Scan for the cell matching the given text and deliver its (x, y) coordinate at center. 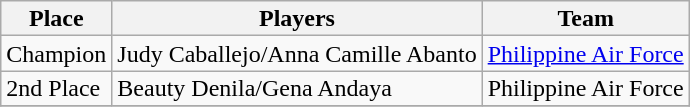
2nd Place (56, 88)
Players (297, 18)
Place (56, 18)
Beauty Denila/Gena Andaya (297, 88)
Champion (56, 54)
Team (586, 18)
Judy Caballejo/Anna Camille Abanto (297, 54)
